Capture the cell that displays the provided text and extract its [x, y] central coordinate. 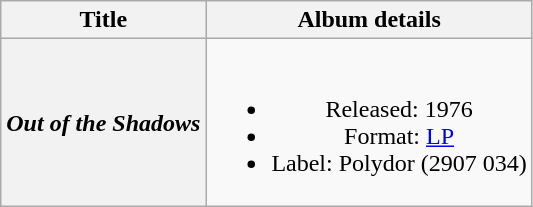
Title [104, 20]
Out of the Shadows [104, 122]
Album details [369, 20]
Released: 1976Format: LPLabel: Polydor (2907 034) [369, 122]
